Search for the cell housing the specified text and yield its [X, Y] center coordinate. 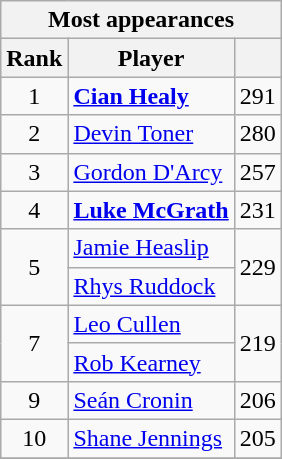
280 [258, 134]
231 [258, 210]
9 [34, 400]
205 [258, 438]
Seán Cronin [151, 400]
Gordon D'Arcy [151, 172]
229 [258, 267]
Rhys Ruddock [151, 286]
1 [34, 96]
Player [151, 58]
3 [34, 172]
5 [34, 267]
Most appearances [142, 20]
Devin Toner [151, 134]
Luke McGrath [151, 210]
291 [258, 96]
7 [34, 343]
Cian Healy [151, 96]
206 [258, 400]
Rank [34, 58]
257 [258, 172]
Jamie Heaslip [151, 248]
Rob Kearney [151, 362]
2 [34, 134]
Leo Cullen [151, 324]
Shane Jennings [151, 438]
4 [34, 210]
219 [258, 343]
10 [34, 438]
